Scan for the cell matching the given text and deliver its (X, Y) coordinate at center. 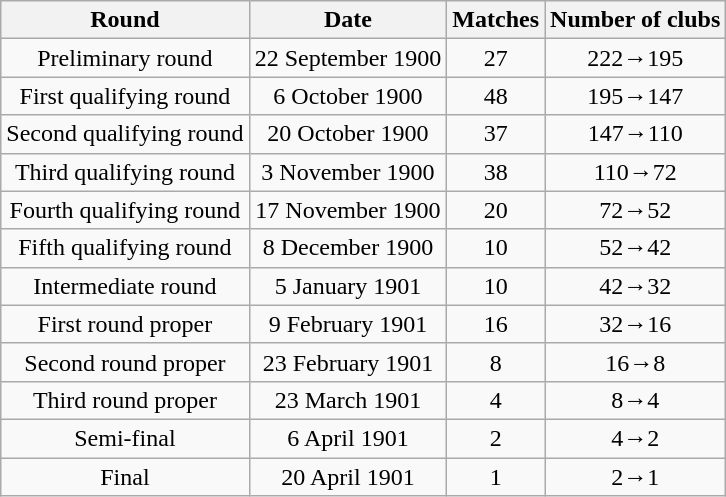
20 April 1901 (348, 477)
Date (348, 20)
Number of clubs (636, 20)
195→147 (636, 96)
52→42 (636, 248)
9 February 1901 (348, 324)
16 (496, 324)
Fifth qualifying round (125, 248)
Round (125, 20)
48 (496, 96)
20 (496, 210)
22 September 1900 (348, 58)
16→8 (636, 362)
Second round proper (125, 362)
8 (496, 362)
3 November 1900 (348, 172)
37 (496, 134)
6 October 1900 (348, 96)
23 February 1901 (348, 362)
Matches (496, 20)
Second qualifying round (125, 134)
8 December 1900 (348, 248)
222→195 (636, 58)
23 March 1901 (348, 400)
5 January 1901 (348, 286)
20 October 1900 (348, 134)
147→110 (636, 134)
42→32 (636, 286)
Preliminary round (125, 58)
4→2 (636, 438)
38 (496, 172)
8→4 (636, 400)
Intermediate round (125, 286)
32→16 (636, 324)
Third qualifying round (125, 172)
Fourth qualifying round (125, 210)
2 (496, 438)
1 (496, 477)
6 April 1901 (348, 438)
Third round proper (125, 400)
First round proper (125, 324)
First qualifying round (125, 96)
2→1 (636, 477)
4 (496, 400)
Semi-final (125, 438)
110→72 (636, 172)
17 November 1900 (348, 210)
72→52 (636, 210)
Final (125, 477)
27 (496, 58)
